Scan for the cell matching the given text and deliver its (x, y) coordinate at center. 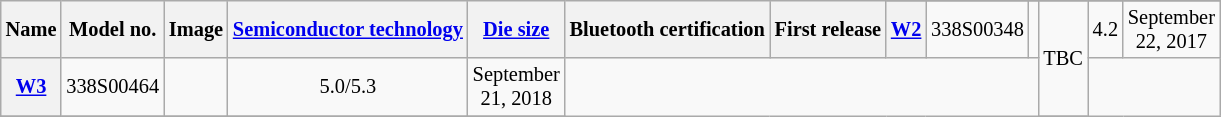
W3 (32, 87)
TBC (1062, 58)
338S00464 (112, 87)
Image (196, 29)
Model no. (112, 29)
Semiconductor technology (348, 29)
September21, 2018 (516, 87)
Bluetooth certification (668, 29)
338S00348 (978, 29)
4.2 (1106, 29)
W2 (906, 29)
Name (32, 29)
First release (828, 29)
September22, 2017 (1172, 29)
5.0/5.3 (348, 87)
Die size (516, 29)
